Pinpoint the cell where the given text exists, returning its [X, Y] midpoint coordinate. 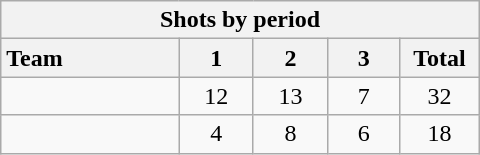
Team [90, 58]
Shots by period [240, 20]
32 [440, 96]
12 [216, 96]
7 [364, 96]
8 [290, 134]
3 [364, 58]
18 [440, 134]
13 [290, 96]
Total [440, 58]
6 [364, 134]
1 [216, 58]
4 [216, 134]
2 [290, 58]
